Provide the (x, y) coordinate of the cell's center where the given text is located.  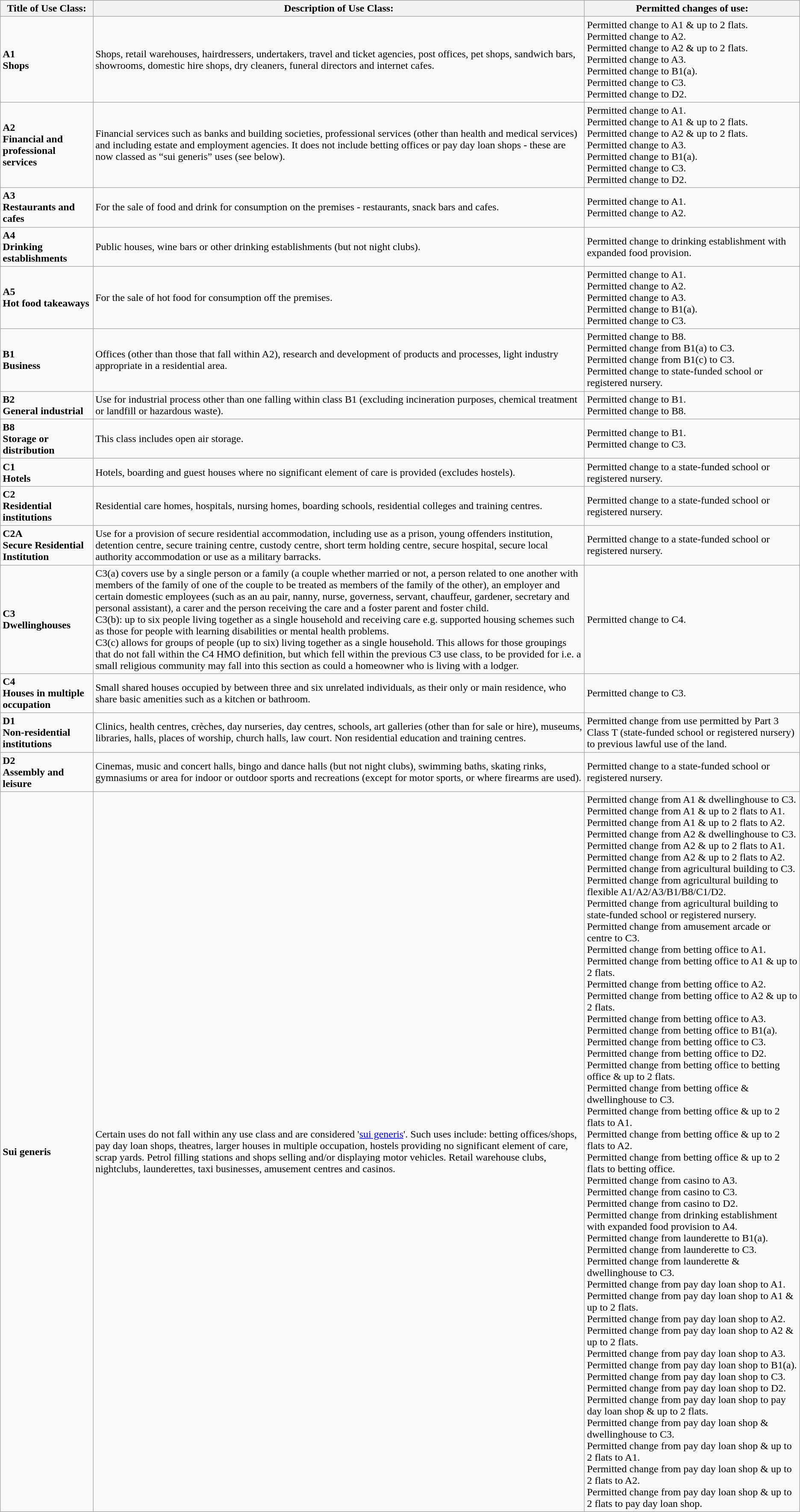
Sui generis (47, 1152)
This class includes open air storage. (339, 439)
C3Dwellinghouses (47, 619)
For the sale of hot food for consumption off the premises. (339, 298)
A3Restaurants and cafes (47, 207)
D1Non-residential institutions (47, 733)
C4Houses in multiple occupation (47, 693)
Permitted change to drinking establishment with expanded food provision. (692, 247)
B2General industrial (47, 405)
Title of Use Class: (47, 9)
C1Hotels (47, 472)
Permitted change to B1.Permitted change to C3. (692, 439)
A2Financial and professional services (47, 145)
Permitted change to C3. (692, 693)
For the sale of food and drink for consumption on the premises - restaurants, snack bars and cafes. (339, 207)
Description of Use Class: (339, 9)
Offices (other than those that fall within A2), research and development of products and processes, light industry appropriate in a residential area. (339, 360)
C2ASecure Residential Institution (47, 545)
Public houses, wine bars or other drinking establishments (but not night clubs). (339, 247)
Permitted change from use permitted by Part 3 Class T (state-funded school or registered nursery) to previous lawful use of the land. (692, 733)
A4Drinking establishments (47, 247)
Permitted change to A1.Permitted change to A2.Permitted change to A3.Permitted change to B1(a).Permitted change to C3. (692, 298)
D2Assembly and leisure (47, 772)
B8Storage or distribution (47, 439)
A5Hot food takeaways (47, 298)
Permitted changes of use: (692, 9)
C2Residential institutions (47, 506)
Permitted change to C4. (692, 619)
Permitted change to A1.Permitted change to A2. (692, 207)
A1Shops (47, 59)
Residential care homes, hospitals, nursing homes, boarding schools, residential colleges and training centres. (339, 506)
B1Business (47, 360)
Hotels, boarding and guest houses where no significant element of care is provided (excludes hostels). (339, 472)
Permitted change to B1.Permitted change to B8. (692, 405)
